Determine the [x, y] coordinate at the center of the cell enclosing the given text.  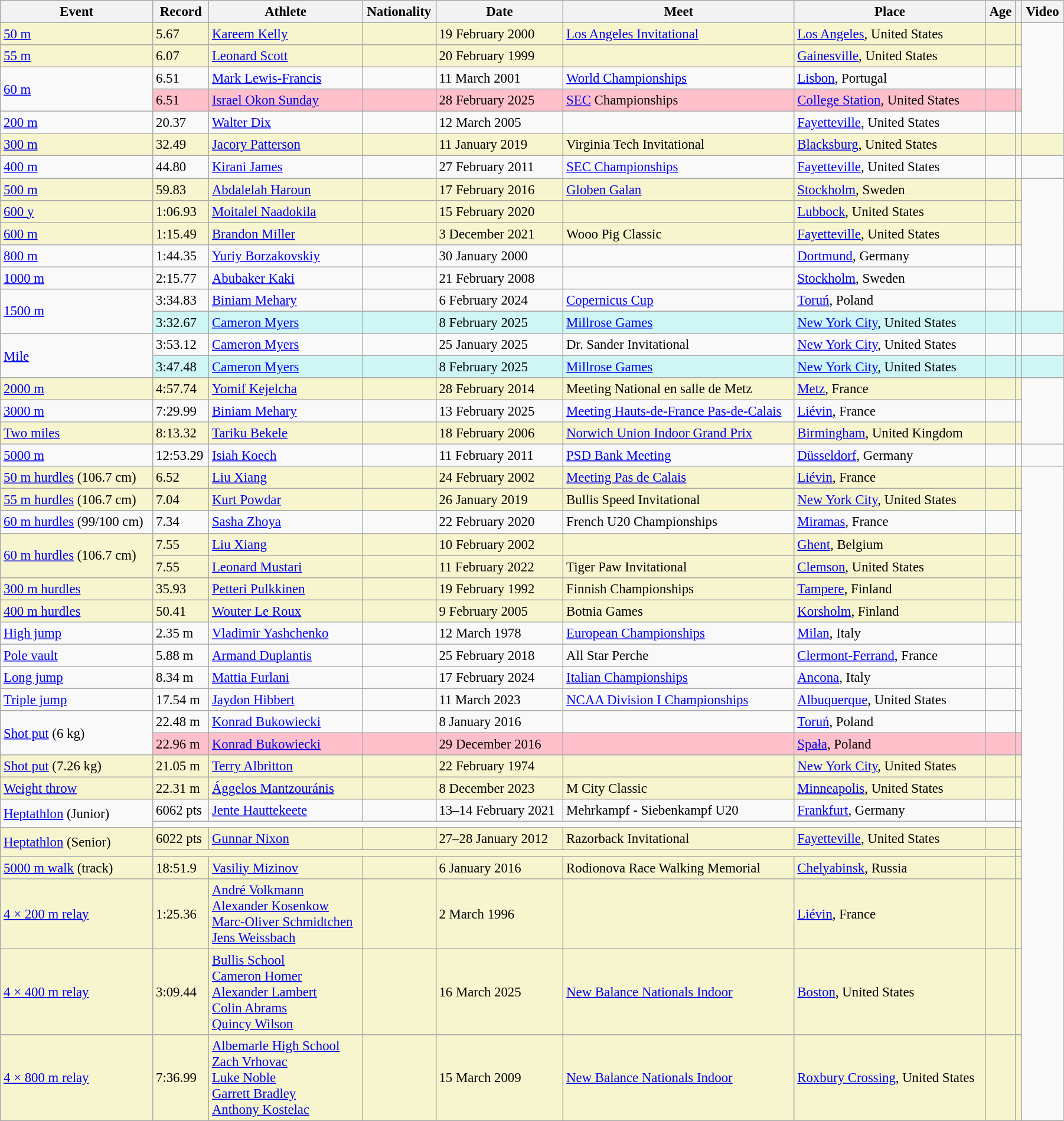
60 m hurdles (106.7 cm) [77, 555]
20.37 [181, 123]
Düsseldorf, Germany [890, 456]
Abubaker Kaki [286, 278]
Vasiliy Mizinov [286, 868]
10 February 2002 [500, 544]
Heptathlon (Senior) [77, 842]
Heptathlon (Junior) [77, 813]
600 m [77, 234]
200 m [77, 123]
Clemson, United States [890, 567]
6022 pts [181, 839]
Rodionova Race Walking Memorial [679, 868]
Bullis SchoolCameron HomerAlexander LambertColin AbramsQuincy Wilson [286, 992]
19 February 2000 [500, 34]
Shot put (6 kg) [77, 733]
Leonard Scott [286, 56]
2 March 1996 [500, 914]
Wooo Pig Classic [679, 234]
Metz, France [890, 389]
400 m hurdles [77, 611]
Finnish Championships [679, 589]
Dortmund, Germany [890, 256]
Yuriy Borzakovskiy [286, 256]
7.04 [181, 500]
Albemarle High SchoolZach VrhovacLuke NobleGarrett BradleyAnthony Kostelac [286, 1077]
1:06.93 [181, 211]
Record [181, 12]
Long jump [77, 678]
27–28 January 2012 [500, 839]
13–14 February 2021 [500, 810]
Weight throw [77, 789]
3:34.83 [181, 300]
Virginia Tech Invitational [679, 145]
Norwich Union Indoor Grand Prix [679, 433]
Vladimir Yashchenko [286, 633]
12:53.29 [181, 456]
2.35 m [181, 633]
24 February 2002 [500, 478]
5000 m walk (track) [77, 868]
Birmingham, United Kingdom [890, 433]
55 m hurdles (106.7 cm) [77, 500]
NCAA Division I Championships [679, 700]
400 m [77, 167]
Ghent, Belgium [890, 544]
60 m hurdles (99/100 cm) [77, 522]
André VolkmannAlexander KosenkowMarc-Oliver SchmidtchenJens Weissbach [286, 914]
28 February 2014 [500, 389]
50.41 [181, 611]
22.48 m [181, 722]
2:15.77 [181, 278]
22 February 2020 [500, 522]
55 m [77, 56]
1:25.36 [181, 914]
1:44.35 [181, 256]
3:47.48 [181, 367]
22.31 m [181, 789]
Meeting National en salle de Metz [679, 389]
Albuquerque, United States [890, 700]
20 February 1999 [500, 56]
Italian Championships [679, 678]
Milan, Italy [890, 633]
27 February 2011 [500, 167]
17.54 m [181, 700]
12 March 2005 [500, 123]
600 y [77, 211]
Two miles [77, 433]
50 m hurdles (106.7 cm) [77, 478]
6062 pts [181, 810]
Jacory Patterson [286, 145]
11 March 2023 [500, 700]
Video [1043, 12]
Jente Hauttekeete [286, 810]
Place [890, 12]
Armand Duplantis [286, 655]
1:15.49 [181, 234]
Gainesville, United States [890, 56]
11 January 2019 [500, 145]
22 February 1974 [500, 766]
17 February 2016 [500, 189]
18 February 2006 [500, 433]
3 December 2021 [500, 234]
Abdalelah Haroun [286, 189]
Terry Albritton [286, 766]
Korsholm, Finland [890, 611]
32.49 [181, 145]
Leonard Mustari [286, 567]
44.80 [181, 167]
60 m [77, 90]
15 March 2009 [500, 1077]
Tariku Bekele [286, 433]
Los Angeles, United States [890, 34]
19 February 1992 [500, 589]
Isiah Koech [286, 456]
300 m [77, 145]
25 January 2025 [500, 345]
15 February 2020 [500, 211]
Brandon Miller [286, 234]
Clermont-Ferrand, France [890, 655]
800 m [77, 256]
Mehrkampf - Siebenkampf U20 [679, 810]
M City Classic [679, 789]
Wouter Le Roux [286, 611]
All Star Perche [679, 655]
29 December 2016 [500, 744]
Copernicus Cup [679, 300]
Mattia Furlani [286, 678]
28 February 2025 [500, 100]
59.83 [181, 189]
Globen Galan [679, 189]
Mile [77, 355]
6 January 2016 [500, 868]
18:51.9 [181, 868]
3000 m [77, 411]
6.52 [181, 478]
26 January 2019 [500, 500]
Roxbury Crossing, United States [890, 1077]
500 m [77, 189]
Lisbon, Portugal [890, 79]
1500 m [77, 312]
Minneapolis, United States [890, 789]
11 February 2022 [500, 567]
Boston, United States [890, 992]
11 February 2011 [500, 456]
Kurt Powdar [286, 500]
16 March 2025 [500, 992]
50 m [77, 34]
Miramas, France [890, 522]
Meeting Hauts-de-France Pas-de-Calais [679, 411]
7:29.99 [181, 411]
World Championships [679, 79]
5.67 [181, 34]
7:36.99 [181, 1077]
Yomif Kejelcha [286, 389]
Triple jump [77, 700]
4 × 200 m relay [77, 914]
Nationality [399, 12]
6 February 2024 [500, 300]
6.07 [181, 56]
300 m hurdles [77, 589]
Gunnar Nixon [286, 839]
2000 m [77, 389]
Kirani James [286, 167]
High jump [77, 633]
Pole vault [77, 655]
Chelyabinsk, Russia [890, 868]
Ancona, Italy [890, 678]
21.05 m [181, 766]
8.34 m [181, 678]
Age [1000, 12]
Mark Lewis-Francis [286, 79]
3:32.67 [181, 322]
Meeting Pas de Calais [679, 478]
1000 m [77, 278]
PSD Bank Meeting [679, 456]
3:09.44 [181, 992]
22.96 m [181, 744]
Kareem Kelly [286, 34]
Date [500, 12]
Ággelos Mantzouránis [286, 789]
3:53.12 [181, 345]
5000 m [77, 456]
7.34 [181, 522]
Israel Okon Sunday [286, 100]
9 February 2005 [500, 611]
Blacksburg, United States [890, 145]
35.93 [181, 589]
Lubbock, United States [890, 211]
8 December 2023 [500, 789]
11 March 2001 [500, 79]
Tiger Paw Invitational [679, 567]
Frankfurt, Germany [890, 810]
College Station, United States [890, 100]
12 March 1978 [500, 633]
Botnia Games [679, 611]
4 × 400 m relay [77, 992]
13 February 2025 [500, 411]
Tampere, Finland [890, 589]
21 February 2008 [500, 278]
4 × 800 m relay [77, 1077]
4:57.74 [181, 389]
French U20 Championships [679, 522]
Moitalel Naadokila [286, 211]
Dr. Sander Invitational [679, 345]
Razorback Invitational [679, 839]
Shot put (7.26 kg) [77, 766]
8 January 2016 [500, 722]
Athlete [286, 12]
17 February 2024 [500, 678]
Sasha Zhoya [286, 522]
Event [77, 12]
Los Angeles Invitational [679, 34]
5.88 m [181, 655]
25 February 2018 [500, 655]
Jaydon Hibbert [286, 700]
Bullis Speed Invitational [679, 500]
Meet [679, 12]
30 January 2000 [500, 256]
8:13.32 [181, 433]
Petteri Pulkkinen [286, 589]
European Championships [679, 633]
Spała, Poland [890, 744]
Walter Dix [286, 123]
